Locate the cell with the specified text and output its (X, Y) center coordinate. 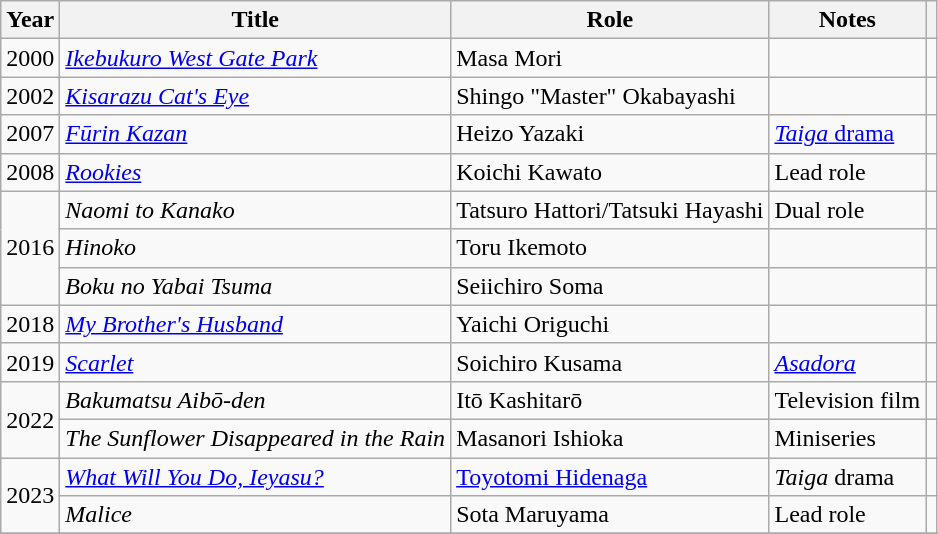
Malice (256, 515)
Role (610, 20)
Seiichiro Soma (610, 286)
2002 (30, 96)
Toru Ikemoto (610, 248)
2019 (30, 362)
Ikebukuro West Gate Park (256, 58)
Soichiro Kusama (610, 362)
Koichi Kawato (610, 172)
Tatsuro Hattori/Tatsuki Hayashi (610, 210)
My Brother's Husband (256, 324)
2007 (30, 134)
Masa Mori (610, 58)
Yaichi Origuchi (610, 324)
What Will You Do, Ieyasu? (256, 477)
2023 (30, 496)
2022 (30, 419)
Boku no Yabai Tsuma (256, 286)
Notes (848, 20)
Hinoko (256, 248)
Asadora (848, 362)
Shingo "Master" Okabayashi (610, 96)
The Sunflower Disappeared in the Rain (256, 438)
Rookies (256, 172)
Fūrin Kazan (256, 134)
2018 (30, 324)
Title (256, 20)
2000 (30, 58)
Miniseries (848, 438)
Television film (848, 400)
Bakumatsu Aibō-den (256, 400)
Naomi to Kanako (256, 210)
2016 (30, 248)
Heizo Yazaki (610, 134)
Year (30, 20)
2008 (30, 172)
Itō Kashitarō (610, 400)
Kisarazu Cat's Eye (256, 96)
Dual role (848, 210)
Scarlet (256, 362)
Sota Maruyama (610, 515)
Masanori Ishioka (610, 438)
Toyotomi Hidenaga (610, 477)
